Find where the given text appears and provide that cell's center as (X, Y) coordinate. 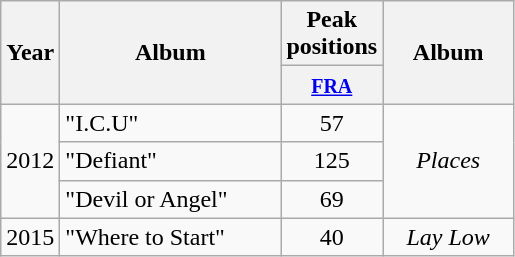
40 (332, 237)
"Defiant" (170, 161)
Peak positions (332, 34)
2015 (30, 237)
69 (332, 199)
Year (30, 52)
Places (448, 161)
57 (332, 123)
Lay Low (448, 237)
2012 (30, 161)
125 (332, 161)
FRA (332, 85)
"I.C.U" (170, 123)
"Devil or Angel" (170, 199)
"Where to Start" (170, 237)
